Return (X, Y) of the center of cell containing provided text 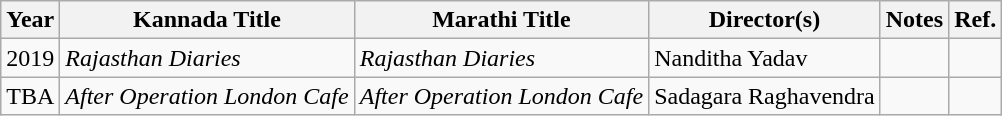
Ref. (976, 20)
Kannada Title (207, 20)
Year (30, 20)
Marathi Title (501, 20)
2019 (30, 58)
Director(s) (765, 20)
Nanditha Yadav (765, 58)
Notes (914, 20)
Sadagara Raghavendra (765, 96)
TBA (30, 96)
